Determine the (X, Y) coordinate at the center of the cell enclosing the given text.  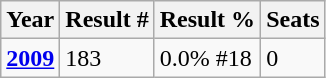
Seats (293, 20)
0.0% #18 (207, 58)
Result # (107, 20)
Result % (207, 20)
Year (30, 20)
183 (107, 58)
2009 (30, 58)
0 (293, 58)
